Detect which cell encompasses the target text, then output its [X, Y] center coordinate. 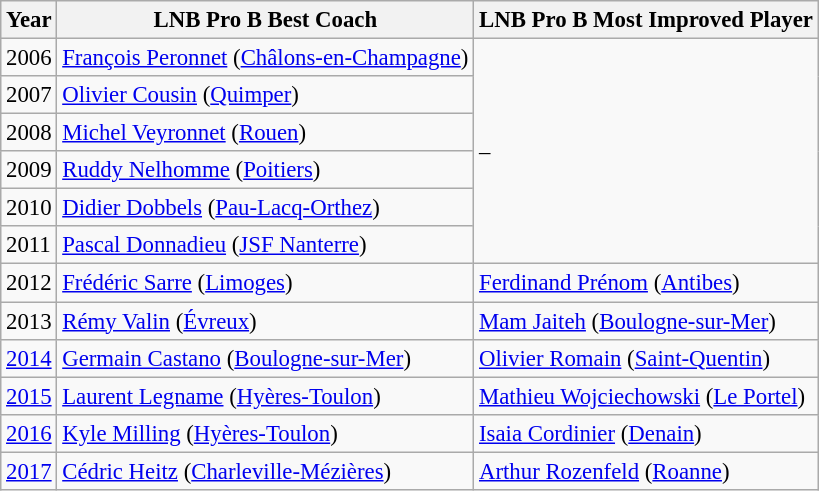
LNB Pro B Best Coach [266, 20]
Germain Castano (Boulogne-sur-Mer) [266, 358]
2014 [29, 358]
Mam Jaiteh (Boulogne-sur-Mer) [646, 321]
LNB Pro B Most Improved Player [646, 20]
Olivier Romain (Saint-Quentin) [646, 358]
Kyle Milling (Hyères-Toulon) [266, 433]
Pascal Donnadieu (JSF Nanterre) [266, 245]
2010 [29, 208]
2008 [29, 133]
– [646, 152]
2012 [29, 283]
2011 [29, 245]
2007 [29, 95]
Frédéric Sarre (Limoges) [266, 283]
2015 [29, 396]
2017 [29, 471]
Mathieu Wojciechowski (Le Portel) [646, 396]
Cédric Heitz (Charleville-Mézières) [266, 471]
2013 [29, 321]
Didier Dobbels (Pau-Lacq-Orthez) [266, 208]
Ferdinand Prénom (Antibes) [646, 283]
2016 [29, 433]
2009 [29, 170]
Ruddy Nelhomme (Poitiers) [266, 170]
Rémy Valin (Évreux) [266, 321]
Arthur Rozenfeld (Roanne) [646, 471]
Isaia Cordinier (Denain) [646, 433]
Year [29, 20]
Olivier Cousin (Quimper) [266, 95]
Laurent Legname (Hyères-Toulon) [266, 396]
Michel Veyronnet (Rouen) [266, 133]
2006 [29, 58]
François Peronnet (Châlons-en-Champagne) [266, 58]
